Identify which cell holds the provided text, then report its (x, y) central coordinate. 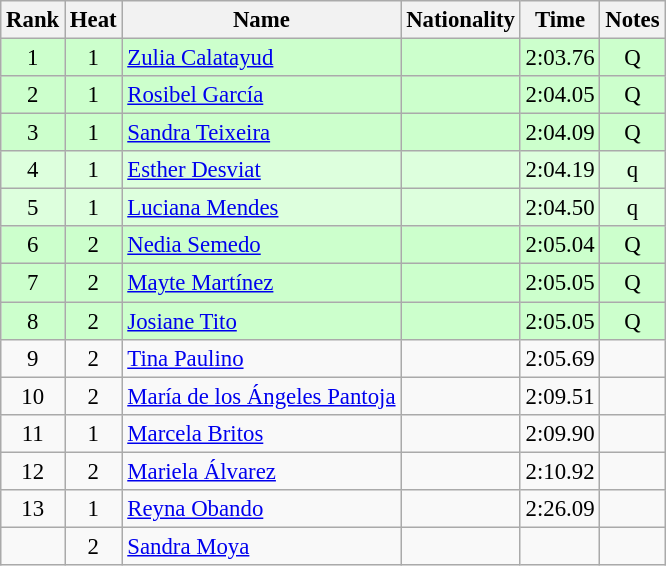
2:10.92 (560, 471)
Josiane Tito (262, 321)
María de los Ángeles Pantoja (262, 396)
Time (560, 20)
2:09.90 (560, 433)
2:04.09 (560, 133)
2:05.04 (560, 245)
11 (33, 433)
Tina Paulino (262, 358)
Reyna Obando (262, 509)
Marcela Britos (262, 433)
Heat (94, 20)
9 (33, 358)
2:04.05 (560, 95)
Notes (632, 20)
8 (33, 321)
2:05.69 (560, 358)
Nedia Semedo (262, 245)
Rank (33, 20)
Luciana Mendes (262, 208)
Sandra Teixeira (262, 133)
13 (33, 509)
Zulia Calatayud (262, 58)
Rosibel García (262, 95)
12 (33, 471)
2:04.50 (560, 208)
Esther Desviat (262, 170)
Mariela Álvarez (262, 471)
6 (33, 245)
Name (262, 20)
7 (33, 283)
5 (33, 208)
2:09.51 (560, 396)
Mayte Martínez (262, 283)
3 (33, 133)
2:03.76 (560, 58)
10 (33, 396)
2:26.09 (560, 509)
4 (33, 170)
Sandra Moya (262, 546)
2:04.19 (560, 170)
Nationality (460, 20)
